Find where the given text appears and provide that cell's center as (x, y) coordinate. 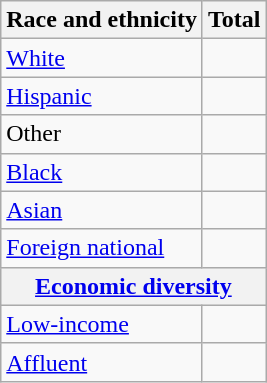
Asian (102, 210)
Low-income (102, 324)
White (102, 58)
Affluent (102, 362)
Other (102, 134)
Total (234, 20)
Hispanic (102, 96)
Foreign national (102, 248)
Race and ethnicity (102, 20)
Economic diversity (134, 286)
Black (102, 172)
